Search for the cell housing the specified text and yield its (X, Y) center coordinate. 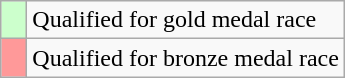
Qualified for gold medal race (186, 20)
Qualified for bronze medal race (186, 58)
